Pinpoint the cell where the given text exists, returning its (x, y) midpoint coordinate. 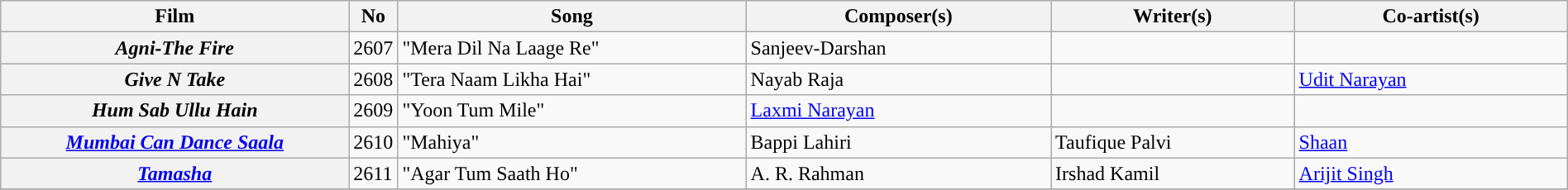
"Mera Dil Na Laage Re" (572, 48)
Song (572, 17)
Nayab Raja (898, 79)
Irshad Kamil (1173, 173)
2611 (374, 173)
Co-artist(s) (1431, 17)
Writer(s) (1173, 17)
2610 (374, 142)
Bappi Lahiri (898, 142)
"Agar Tum Saath Ho" (572, 173)
Taufique Palvi (1173, 142)
"Yoon Tum Mile" (572, 111)
Hum Sab Ullu Hain (175, 111)
Udit Narayan (1431, 79)
2609 (374, 111)
Arijit Singh (1431, 173)
2608 (374, 79)
A. R. Rahman (898, 173)
No (374, 17)
Sanjeev-Darshan (898, 48)
Mumbai Can Dance Saala (175, 142)
Film (175, 17)
2607 (374, 48)
Shaan (1431, 142)
Tamasha (175, 173)
Give N Take (175, 79)
Composer(s) (898, 17)
"Tera Naam Likha Hai" (572, 79)
Agni-The Fire (175, 48)
Laxmi Narayan (898, 111)
"Mahiya" (572, 142)
